From the cell containing the given text, extract its center point as (x, y) coordinate. 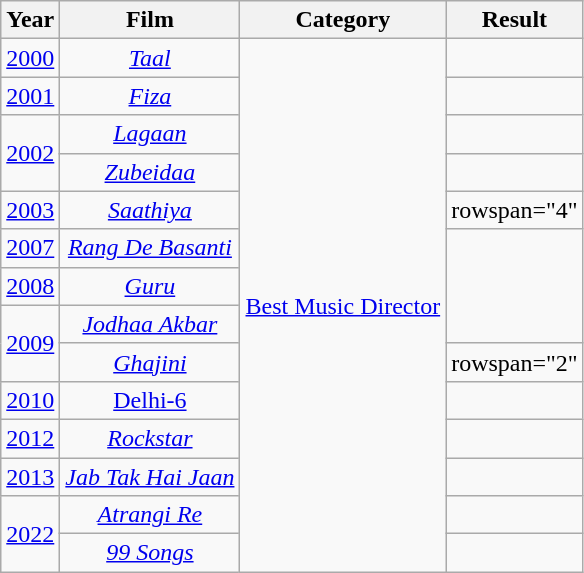
Zubeidaa (150, 172)
Lagaan (150, 134)
Guru (150, 286)
Result (515, 20)
Saathiya (150, 210)
rowspan="4" (515, 210)
99 Songs (150, 553)
Jodhaa Akbar (150, 324)
Ghajini (150, 362)
2003 (30, 210)
Fiza (150, 96)
2002 (30, 153)
Rockstar (150, 438)
Atrangi Re (150, 515)
Best Music Director (343, 306)
2008 (30, 286)
2012 (30, 438)
Jab Tak Hai Jaan (150, 477)
2001 (30, 96)
Taal (150, 58)
Film (150, 20)
Year (30, 20)
2010 (30, 400)
2000 (30, 58)
2013 (30, 477)
2007 (30, 248)
rowspan="2" (515, 362)
2009 (30, 343)
Category (343, 20)
Delhi-6 (150, 400)
Rang De Basanti (150, 248)
2022 (30, 534)
